Capture the cell that displays the provided text and extract its (x, y) central coordinate. 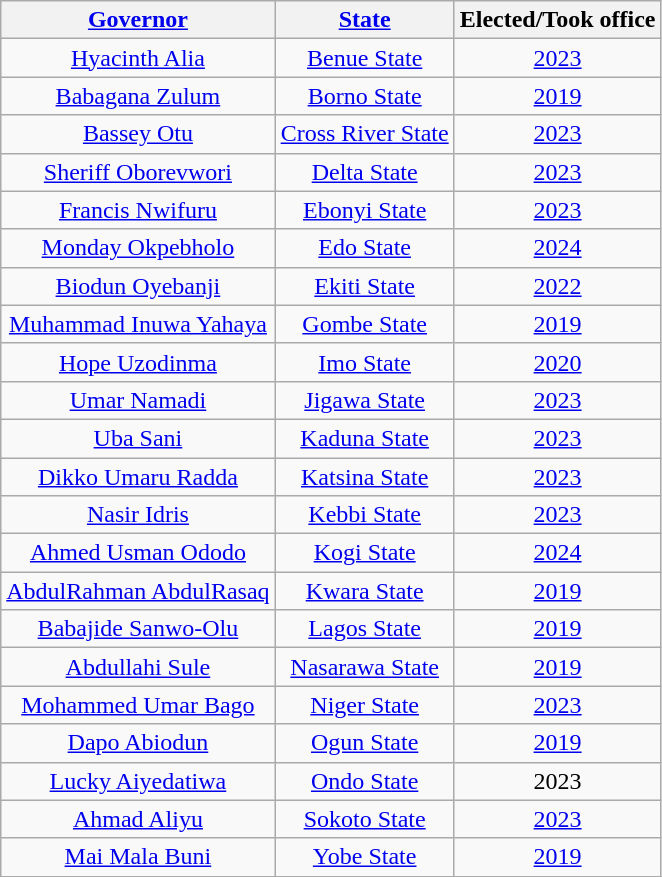
Mai Mala Buni (138, 857)
Kaduna State (364, 438)
Borno State (364, 96)
Mohammed Umar Bago (138, 705)
Babagana Zulum (138, 96)
Imo State (364, 362)
Babajide Sanwo-Olu (138, 629)
Hyacinth Alia (138, 58)
Muhammad Inuwa Yahaya (138, 324)
Niger State (364, 705)
Lagos State (364, 629)
Yobe State (364, 857)
Edo State (364, 248)
Ahmed Usman Ododo (138, 553)
State (364, 20)
Hope Uzodinma (138, 362)
Ekiti State (364, 286)
Uba Sani (138, 438)
Katsina State (364, 477)
Bassey Otu (138, 134)
Ondo State (364, 781)
Ebonyi State (364, 210)
Dikko Umaru Radda (138, 477)
AbdulRahman AbdulRasaq (138, 591)
Abdullahi Sule (138, 667)
Umar Namadi (138, 400)
Nasir Idris (138, 515)
Benue State (364, 58)
2022 (558, 286)
Cross River State (364, 134)
Kebbi State (364, 515)
Monday Okpebholo (138, 248)
Nasarawa State (364, 667)
2020 (558, 362)
Kogi State (364, 553)
Sheriff Oborevwori (138, 172)
Ogun State (364, 743)
Sokoto State (364, 819)
Jigawa State (364, 400)
Elected/Took office (558, 20)
Governor (138, 20)
Gombe State (364, 324)
Dapo Abiodun (138, 743)
Francis Nwifuru (138, 210)
Kwara State (364, 591)
Biodun Oyebanji (138, 286)
Lucky Aiyedatiwa (138, 781)
Ahmad Aliyu (138, 819)
Delta State (364, 172)
